Return [x, y] of the center of cell containing provided text 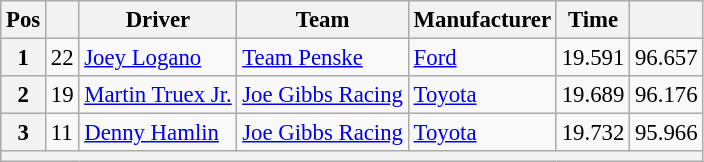
2 [24, 95]
96.176 [666, 95]
Team Penske [322, 58]
Ford [482, 58]
19.732 [592, 133]
3 [24, 133]
Denny Hamlin [158, 133]
19.689 [592, 95]
1 [24, 58]
Joey Logano [158, 58]
95.966 [666, 133]
Pos [24, 20]
19.591 [592, 58]
11 [62, 133]
Team [322, 20]
Time [592, 20]
Manufacturer [482, 20]
22 [62, 58]
Martin Truex Jr. [158, 95]
Driver [158, 20]
19 [62, 95]
96.657 [666, 58]
